Extract the (x, y) coordinate from the center of the cell holding the provided text.  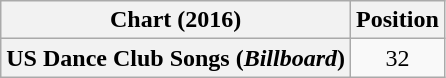
Position (398, 20)
32 (398, 58)
US Dance Club Songs (Billboard) (176, 58)
Chart (2016) (176, 20)
